Output the (x, y) coordinate of the center of the cell containing the given text.  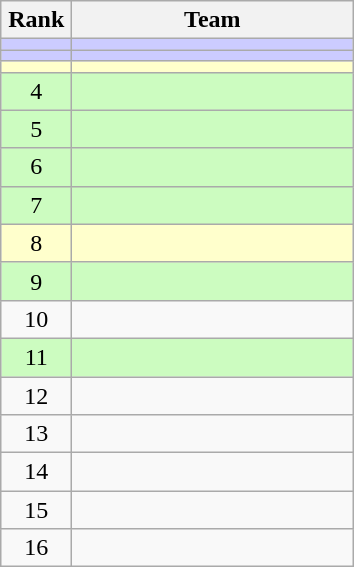
8 (36, 243)
16 (36, 548)
13 (36, 434)
9 (36, 281)
15 (36, 510)
4 (36, 91)
Team (212, 20)
11 (36, 357)
7 (36, 205)
6 (36, 167)
14 (36, 472)
Rank (36, 20)
12 (36, 395)
5 (36, 129)
10 (36, 319)
